Determine the [x, y] coordinate at the center of the cell enclosing the given text.  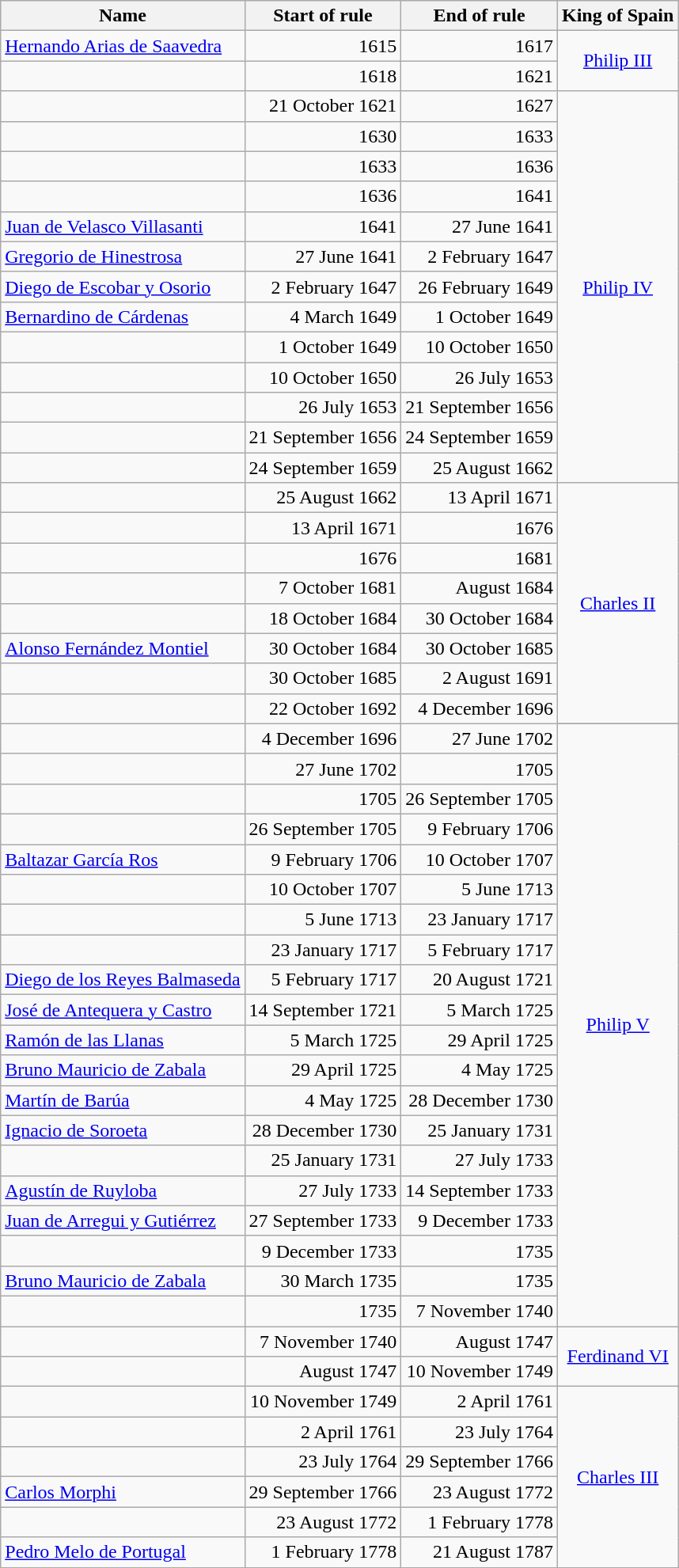
20 August 1721 [480, 980]
4 March 1649 [323, 317]
1681 [480, 558]
Philip IV [617, 287]
30 March 1735 [323, 1281]
Charles III [617, 1477]
King of Spain [617, 16]
1621 [480, 76]
Juan de Arregui y Gutiérrez [123, 1221]
18 October 1684 [323, 618]
21 August 1787 [480, 1552]
Ramón de las Llanas [123, 1040]
2 August 1691 [480, 678]
End of rule [480, 16]
Diego de los Reyes Balmaseda [123, 980]
Martín de Barúa [123, 1100]
Alonso Fernández Montiel [123, 648]
Juan de Velasco Villasanti [123, 226]
Ferdinand VI [617, 1357]
Agustín de Ruyloba [123, 1190]
26 February 1649 [480, 287]
Diego de Escobar y Osorio [123, 287]
Name [123, 16]
27 September 1733 [323, 1221]
14 September 1733 [480, 1190]
7 October 1681 [323, 588]
Philip III [617, 61]
1627 [480, 106]
Philip V [617, 1024]
Carlos Morphi [123, 1492]
Pedro Melo de Portugal [123, 1552]
Ignacio de Soroeta [123, 1130]
Bernardino de Cárdenas [123, 317]
1615 [323, 46]
August 1684 [480, 588]
14 September 1721 [323, 1010]
Hernando Arias de Saavedra [123, 46]
Charles II [617, 603]
1617 [480, 46]
21 October 1621 [323, 106]
Baltazar García Ros [123, 859]
1618 [323, 76]
1630 [323, 136]
José de Antequera y Castro [123, 1010]
22 October 1692 [323, 708]
Start of rule [323, 16]
Gregorio de Hinestrosa [123, 256]
